Determine the [x, y] coordinate at the center of the cell enclosing the given text.  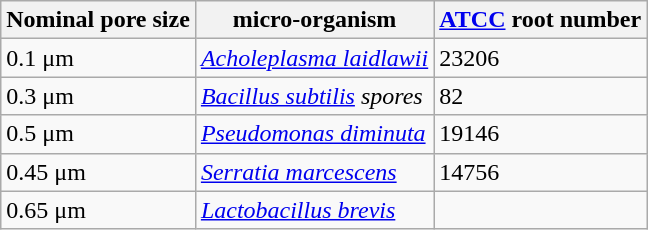
19146 [540, 134]
Pseudomonas diminuta [314, 134]
14756 [540, 172]
0.65 μm [98, 210]
0.45 μm [98, 172]
0.5 μm [98, 134]
0.3 μm [98, 96]
82 [540, 96]
Serratia marcescens [314, 172]
ATCC root number [540, 20]
micro-organism [314, 20]
Nominal pore size [98, 20]
Acholeplasma laidlawii [314, 58]
0.1 μm [98, 58]
Bacillus subtilis spores [314, 96]
23206 [540, 58]
Lactobacillus brevis [314, 210]
